Identify which cell holds the provided text, then report its [x, y] central coordinate. 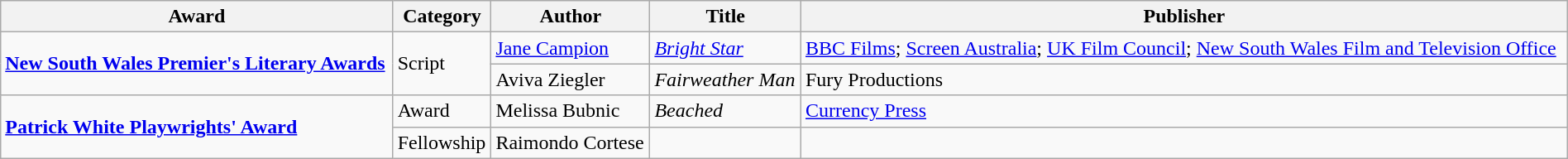
Aviva Ziegler [571, 79]
Jane Campion [571, 48]
Script [442, 64]
Fury Productions [1184, 79]
BBC Films; Screen Australia; UK Film Council; New South Wales Film and Television Office [1184, 48]
Category [442, 17]
Patrick White Playwrights' Award [197, 127]
Currency Press [1184, 111]
Author [571, 17]
Publisher [1184, 17]
Raimondo Cortese [571, 142]
New South Wales Premier's Literary Awards [197, 64]
Fairweather Man [726, 79]
Fellowship [442, 142]
Beached [726, 111]
Bright Star [726, 48]
Melissa Bubnic [571, 111]
Title [726, 17]
